For the text-containing cell, return its midpoint in (x, y) coordinate format. 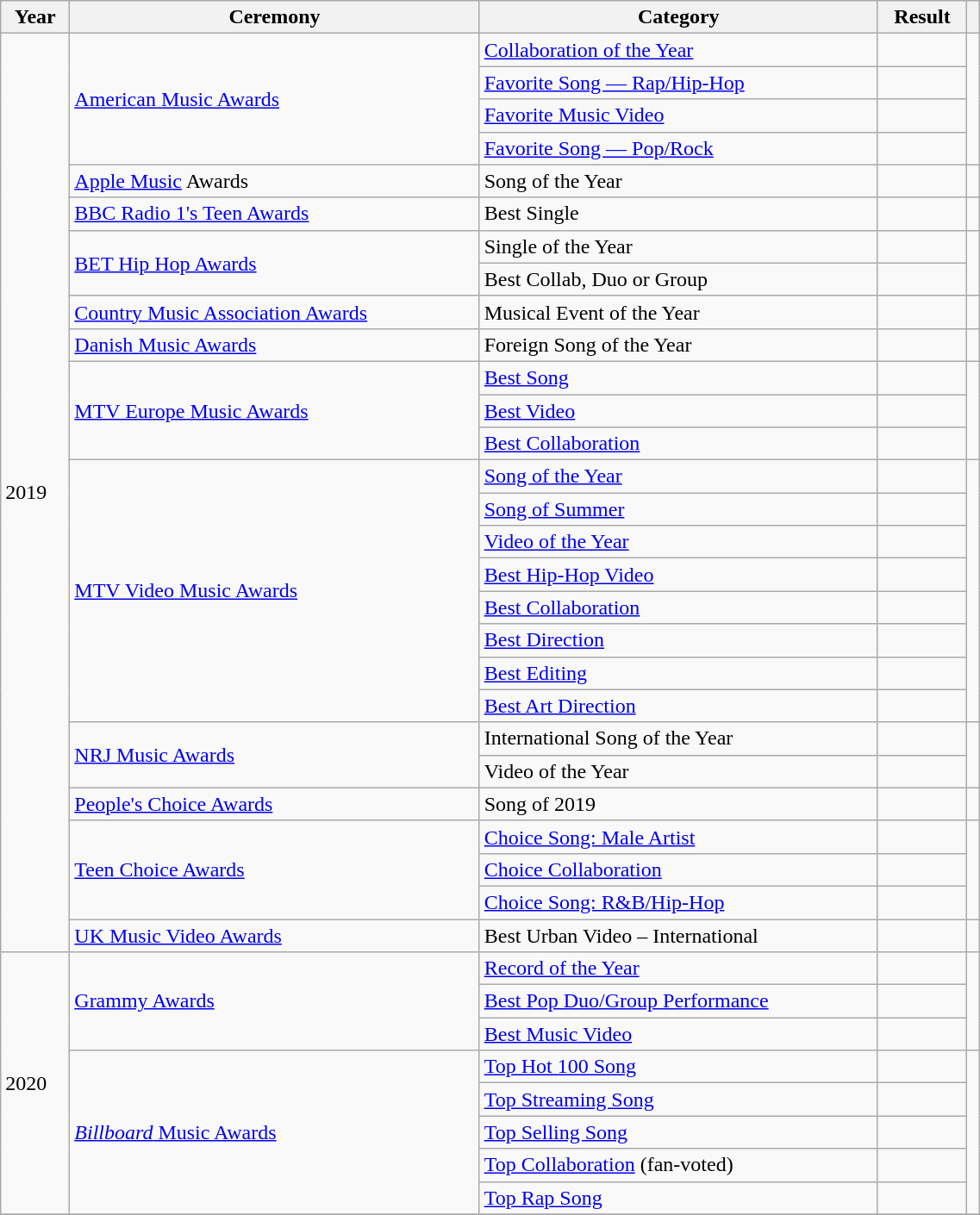
Best Direction (678, 640)
Best Hip-Hop Video (678, 575)
Song of Summer (678, 509)
Collaboration of the Year (678, 50)
BBC Radio 1's Teen Awards (274, 214)
People's Choice Awards (274, 804)
Choice Collaboration (678, 869)
Top Selling Song (678, 1132)
Musical Event of the Year (678, 312)
MTV Europe Music Awards (274, 410)
Choice Song: Male Artist (678, 837)
MTV Video Music Awards (274, 591)
American Music Awards (274, 99)
Best Song (678, 377)
Favorite Music Video (678, 115)
Country Music Association Awards (274, 312)
Song of 2019 (678, 804)
Foreign Song of the Year (678, 345)
Best Urban Video – International (678, 935)
Best Collab, Duo or Group (678, 279)
Category (678, 17)
Record of the Year (678, 969)
Top Hot 100 Song (678, 1067)
BET Hip Hop Awards (274, 263)
UK Music Video Awards (274, 935)
Apple Music Awards (274, 181)
Best Art Direction (678, 706)
International Song of the Year (678, 738)
2020 (35, 1083)
Best Pop Duo/Group Performance (678, 1001)
Best Music Video (678, 1034)
Result (922, 17)
Favorite Song — Rap/Hip-Hop (678, 83)
Top Collaboration (fan-voted) (678, 1165)
Danish Music Awards (274, 345)
Billboard Music Awards (274, 1132)
Year (35, 17)
Teen Choice Awards (274, 869)
Top Streaming Song (678, 1100)
NRJ Music Awards (274, 755)
Single of the Year (678, 246)
2019 (35, 493)
Best Editing (678, 673)
Best Video (678, 411)
Ceremony (274, 17)
Grammy Awards (274, 1001)
Best Single (678, 214)
Choice Song: R&B/Hip-Hop (678, 902)
Favorite Song — Pop/Rock (678, 148)
Top Rap Song (678, 1198)
